Return (X, Y) of the center of cell containing provided text 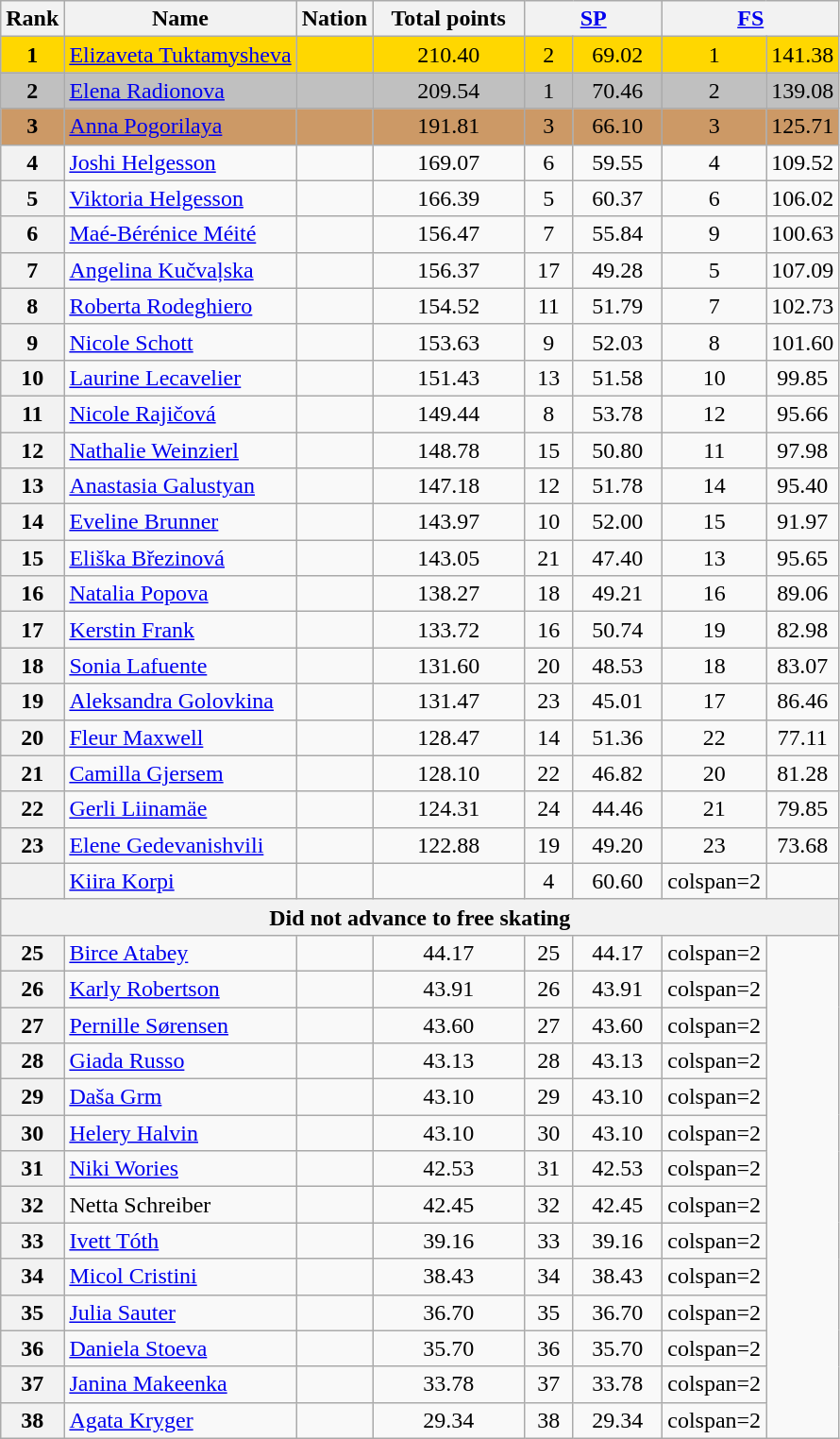
151.43 (449, 378)
100.63 (802, 234)
Total points (449, 19)
97.98 (802, 450)
47.40 (617, 558)
89.06 (802, 594)
Name (180, 19)
143.05 (449, 558)
Camilla Gjersem (180, 773)
Eveline Brunner (180, 522)
153.63 (449, 342)
70.46 (617, 91)
66.10 (617, 127)
Viktoria Helgesson (180, 198)
59.55 (617, 162)
Helery Halvin (180, 1133)
SP (594, 19)
107.09 (802, 270)
Aleksandra Golovkina (180, 702)
60.60 (617, 881)
169.07 (449, 162)
Julia Sauter (180, 1312)
154.52 (449, 306)
69.02 (617, 55)
141.38 (802, 55)
Did not advance to free skating (420, 917)
Kiira Korpi (180, 881)
60.37 (617, 198)
73.68 (802, 845)
Nathalie Weinzierl (180, 450)
Agata Kryger (180, 1420)
Micol Cristini (180, 1277)
Ivett Tóth (180, 1241)
Daniela Stoeva (180, 1348)
95.65 (802, 558)
Elizaveta Tuktamysheva (180, 55)
51.78 (617, 486)
Roberta Rodeghiero (180, 306)
Anna Pogorilaya (180, 127)
156.37 (449, 270)
24 (549, 809)
Elene Gedevanishvili (180, 845)
133.72 (449, 630)
131.60 (449, 666)
Kerstin Frank (180, 630)
Anastasia Galustyan (180, 486)
79.85 (802, 809)
55.84 (617, 234)
Nicole Schott (180, 342)
Elena Radionova (180, 91)
148.78 (449, 450)
124.31 (449, 809)
101.60 (802, 342)
Daša Grm (180, 1097)
128.10 (449, 773)
191.81 (449, 127)
Giada Russo (180, 1061)
Karly Robertson (180, 989)
46.82 (617, 773)
91.97 (802, 522)
131.47 (449, 702)
209.54 (449, 91)
50.74 (617, 630)
99.85 (802, 378)
53.78 (617, 414)
Janina Makeenka (180, 1384)
52.00 (617, 522)
82.98 (802, 630)
50.80 (617, 450)
Angelina Kučvaļska (180, 270)
149.44 (449, 414)
Sonia Lafuente (180, 666)
Eliška Březinová (180, 558)
49.28 (617, 270)
49.20 (617, 845)
125.71 (802, 127)
109.52 (802, 162)
139.08 (802, 91)
Nation (334, 19)
Laurine Lecavelier (180, 378)
Fleur Maxwell (180, 737)
45.01 (617, 702)
122.88 (449, 845)
86.46 (802, 702)
Birce Atabey (180, 953)
77.11 (802, 737)
48.53 (617, 666)
Nicole Rajičová (180, 414)
102.73 (802, 306)
166.39 (449, 198)
95.66 (802, 414)
106.02 (802, 198)
143.97 (449, 522)
Rank (32, 19)
Niki Wories (180, 1169)
44.46 (617, 809)
52.03 (617, 342)
138.27 (449, 594)
147.18 (449, 486)
156.47 (449, 234)
Pernille Sørensen (180, 1024)
Maé-Bérénice Méité (180, 234)
Natalia Popova (180, 594)
Joshi Helgesson (180, 162)
81.28 (802, 773)
128.47 (449, 737)
Gerli Liinamäe (180, 809)
51.79 (617, 306)
51.58 (617, 378)
49.21 (617, 594)
FS (751, 19)
51.36 (617, 737)
95.40 (802, 486)
83.07 (802, 666)
Netta Schreiber (180, 1205)
210.40 (449, 55)
